Locate the cell with the specified text and output its (X, Y) center coordinate. 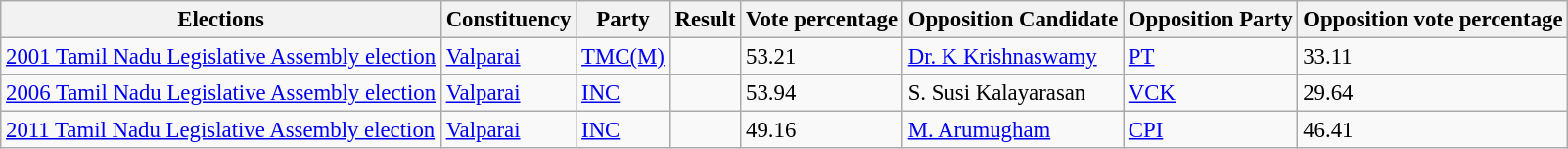
Constituency (508, 20)
53.94 (822, 93)
Party (623, 20)
53.21 (822, 57)
TMC(M) (623, 57)
49.16 (822, 130)
Result (705, 20)
Opposition vote percentage (1433, 20)
2011 Tamil Nadu Legislative Assembly election (221, 130)
Opposition Candidate (1012, 20)
Vote percentage (822, 20)
M. Arumugham (1012, 130)
Elections (221, 20)
S. Susi Kalayarasan (1012, 93)
2001 Tamil Nadu Legislative Assembly election (221, 57)
33.11 (1433, 57)
Opposition Party (1211, 20)
CPI (1211, 130)
VCK (1211, 93)
2006 Tamil Nadu Legislative Assembly election (221, 93)
46.41 (1433, 130)
29.64 (1433, 93)
PT (1211, 57)
Dr. K Krishnaswamy (1012, 57)
